Find where the given text appears and provide that cell's center as (x, y) coordinate. 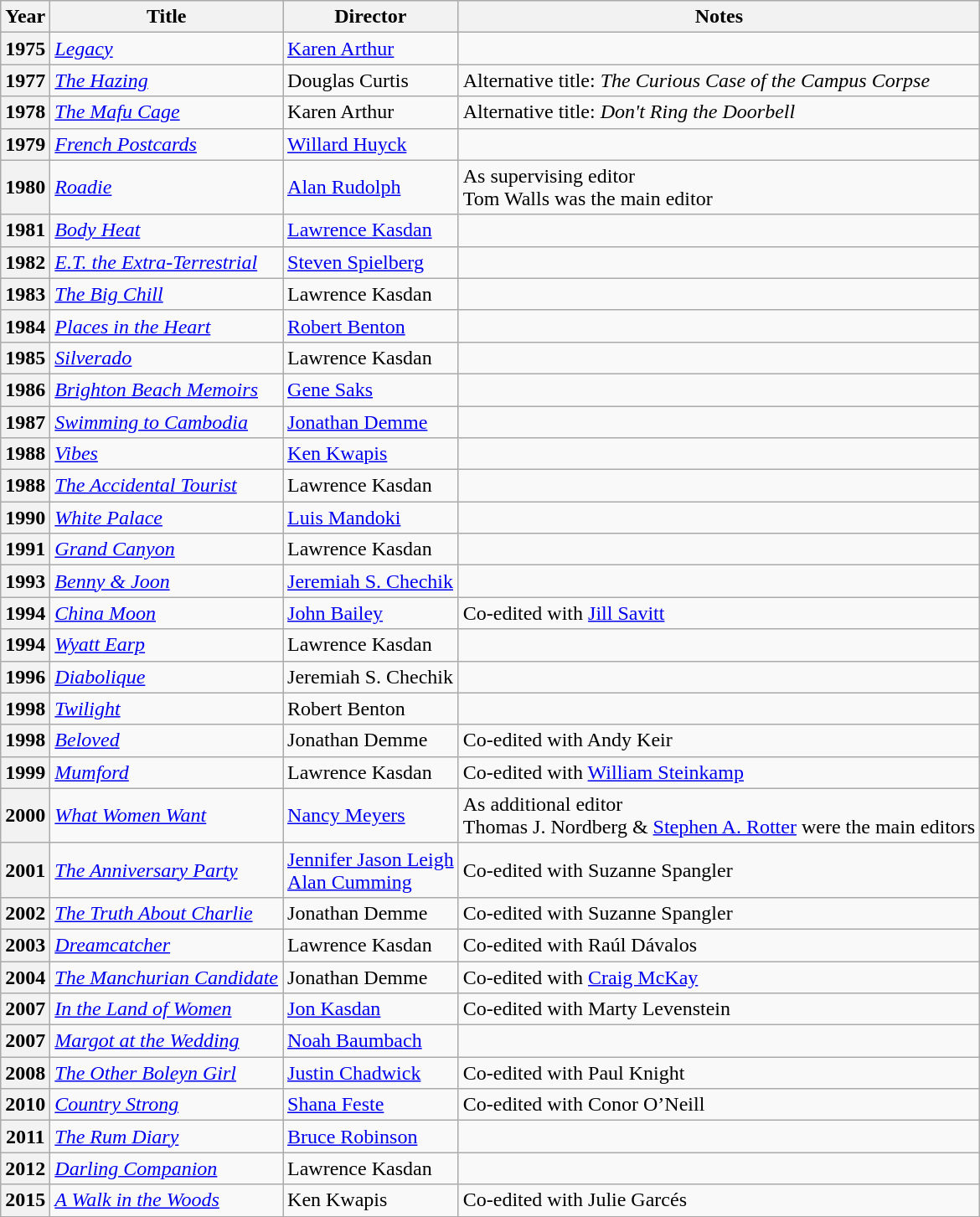
A Walk in the Woods (167, 1200)
Places in the Heart (167, 326)
What Women Want (167, 816)
Co-edited with Conor O’Neill (719, 1105)
Country Strong (167, 1105)
1979 (25, 144)
1990 (25, 518)
Shana Feste (371, 1105)
Co-edited with Craig McKay (719, 977)
Alan Rudolph (371, 188)
2004 (25, 977)
Co-edited with Raúl Dávalos (719, 945)
Co-edited with Marty Levenstein (719, 1009)
1987 (25, 421)
The Rum Diary (167, 1137)
1985 (25, 358)
Co-edited with Jill Savitt (719, 613)
The Big Chill (167, 294)
Beloved (167, 740)
1996 (25, 677)
Roadie (167, 188)
Grand Canyon (167, 549)
Nancy Meyers (371, 816)
Brighton Beach Memoirs (167, 389)
Margot at the Wedding (167, 1041)
2011 (25, 1137)
1981 (25, 230)
Bruce Robinson (371, 1137)
1975 (25, 49)
The Other Boleyn Girl (167, 1073)
Alternative title: The Curious Case of the Campus Corpse (719, 80)
Jennifer Jason LeighAlan Cumming (371, 869)
As additional editorThomas J. Nordberg & Stephen A. Rotter were the main editors (719, 816)
2010 (25, 1105)
Justin Chadwick (371, 1073)
The Anniversary Party (167, 869)
Willard Huyck (371, 144)
Notes (719, 17)
Co-edited with Paul Knight (719, 1073)
Title (167, 17)
Swimming to Cambodia (167, 421)
2003 (25, 945)
2012 (25, 1168)
China Moon (167, 613)
1991 (25, 549)
2015 (25, 1200)
John Bailey (371, 613)
Vibes (167, 454)
Darling Companion (167, 1168)
As supervising editorTom Walls was the main editor (719, 188)
1977 (25, 80)
Body Heat (167, 230)
Noah Baumbach (371, 1041)
Co-edited with William Steinkamp (719, 772)
1999 (25, 772)
Dreamcatcher (167, 945)
Twilight (167, 709)
1978 (25, 112)
Director (371, 17)
2002 (25, 913)
The Hazing (167, 80)
Douglas Curtis (371, 80)
Silverado (167, 358)
The Mafu Cage (167, 112)
Steven Spielberg (371, 262)
Co-edited with Julie Garcés (719, 1200)
Luis Mandoki (371, 518)
1986 (25, 389)
Wyatt Earp (167, 645)
Gene Saks (371, 389)
1983 (25, 294)
Co-edited with Andy Keir (719, 740)
Year (25, 17)
E.T. the Extra-Terrestrial (167, 262)
2001 (25, 869)
1980 (25, 188)
1982 (25, 262)
1984 (25, 326)
Alternative title: Don't Ring the Doorbell (719, 112)
In the Land of Women (167, 1009)
The Truth About Charlie (167, 913)
1993 (25, 581)
Benny & Joon (167, 581)
2000 (25, 816)
White Palace (167, 518)
The Accidental Tourist (167, 486)
The Manchurian Candidate (167, 977)
French Postcards (167, 144)
2008 (25, 1073)
Legacy (167, 49)
Mumford (167, 772)
Jon Kasdan (371, 1009)
Diabolique (167, 677)
